Return [x, y] of the center of cell containing provided text 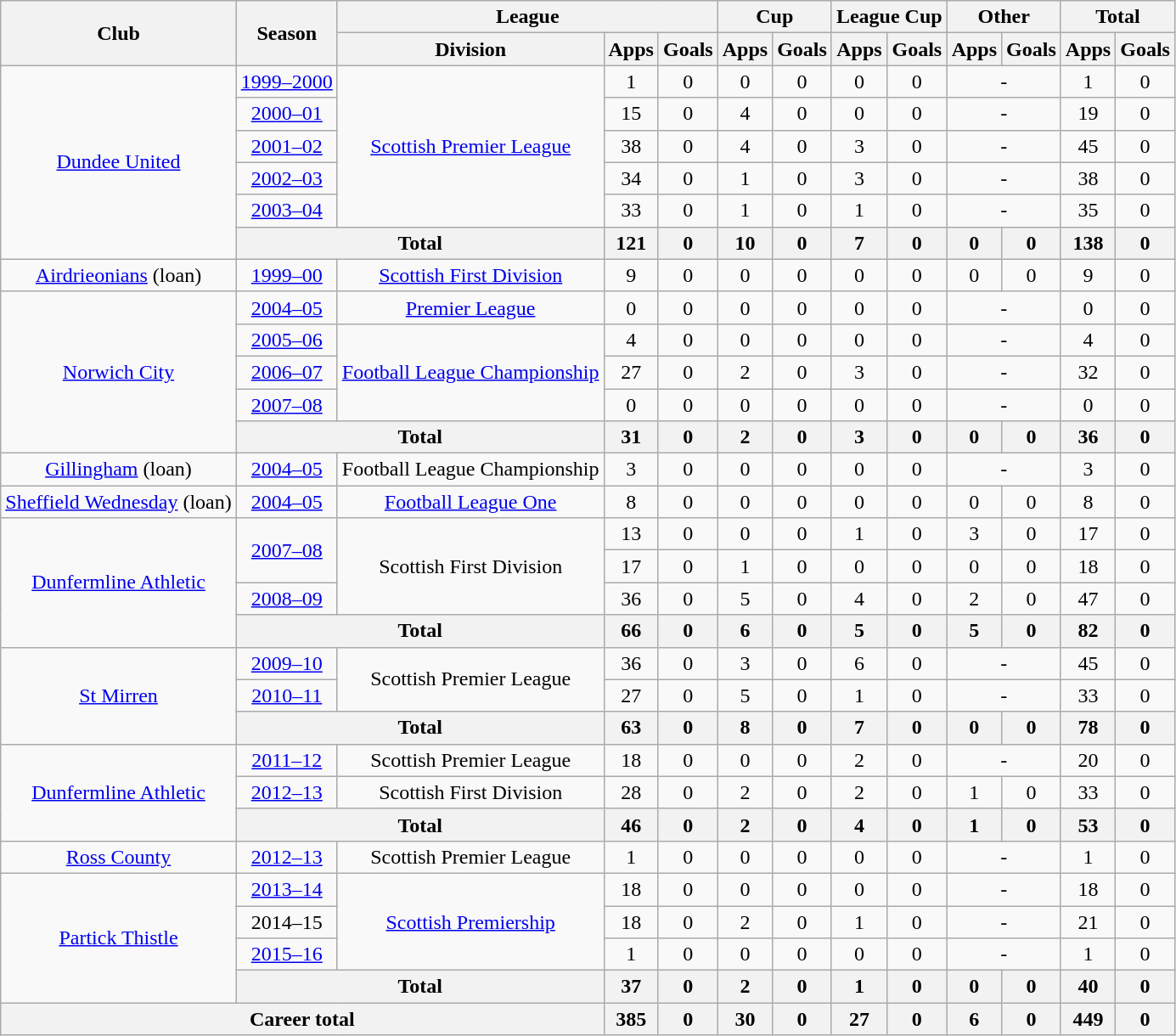
2009–10 [287, 663]
Career total [302, 1019]
31 [631, 437]
32 [1088, 372]
2002–03 [287, 178]
1999–2000 [287, 82]
19 [1088, 114]
Club [119, 33]
Division [470, 49]
15 [631, 114]
Ross County [119, 857]
Norwich City [119, 372]
63 [631, 728]
1999–00 [287, 275]
League [527, 17]
13 [631, 534]
Cup [774, 17]
2006–07 [287, 372]
Premier League [470, 307]
Other [1004, 17]
34 [631, 178]
2010–11 [287, 695]
37 [631, 987]
2008–09 [287, 599]
Dundee United [119, 162]
35 [1088, 211]
2005–06 [287, 340]
30 [745, 1019]
2015–16 [287, 954]
2000–01 [287, 114]
Season [287, 33]
League Cup [889, 17]
Football League One [470, 502]
21 [1088, 921]
20 [1088, 760]
138 [1088, 243]
66 [631, 631]
82 [1088, 631]
46 [631, 825]
40 [1088, 987]
Airdrieonians (loan) [119, 275]
28 [631, 792]
Scottish Premiership [470, 921]
10 [745, 243]
47 [1088, 599]
Sheffield Wednesday (loan) [119, 502]
385 [631, 1019]
2011–12 [287, 760]
78 [1088, 728]
121 [631, 243]
53 [1088, 825]
2001–02 [287, 146]
St Mirren [119, 695]
Gillingham (loan) [119, 470]
2014–15 [287, 921]
Partick Thistle [119, 937]
2003–04 [287, 211]
2013–14 [287, 889]
449 [1088, 1019]
